Pinpoint the cell where the given text exists, returning its [X, Y] midpoint coordinate. 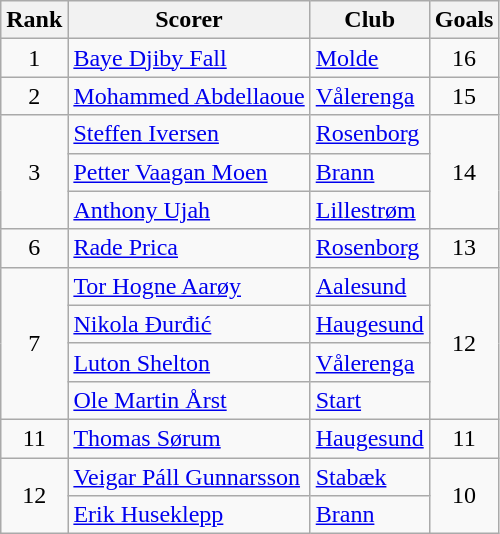
Thomas Sørum [189, 438]
Baye Djiby Fall [189, 58]
1 [34, 58]
13 [464, 248]
Rank [34, 20]
Rade Prica [189, 248]
Molde [370, 58]
15 [464, 96]
2 [34, 96]
Stabæk [370, 477]
3 [34, 172]
Steffen Iversen [189, 134]
Goals [464, 20]
Petter Vaagan Moen [189, 172]
Start [370, 400]
Tor Hogne Aarøy [189, 286]
Mohammed Abdellaoue [189, 96]
Scorer [189, 20]
Erik Huseklepp [189, 515]
14 [464, 172]
Club [370, 20]
Aalesund [370, 286]
10 [464, 496]
7 [34, 343]
6 [34, 248]
Lillestrøm [370, 210]
Anthony Ujah [189, 210]
Ole Martin Årst [189, 400]
Veigar Páll Gunnarsson [189, 477]
16 [464, 58]
Luton Shelton [189, 362]
Nikola Đurđić [189, 324]
